Return the (x, y) coordinate for the center point of the cell that contains the specified text.  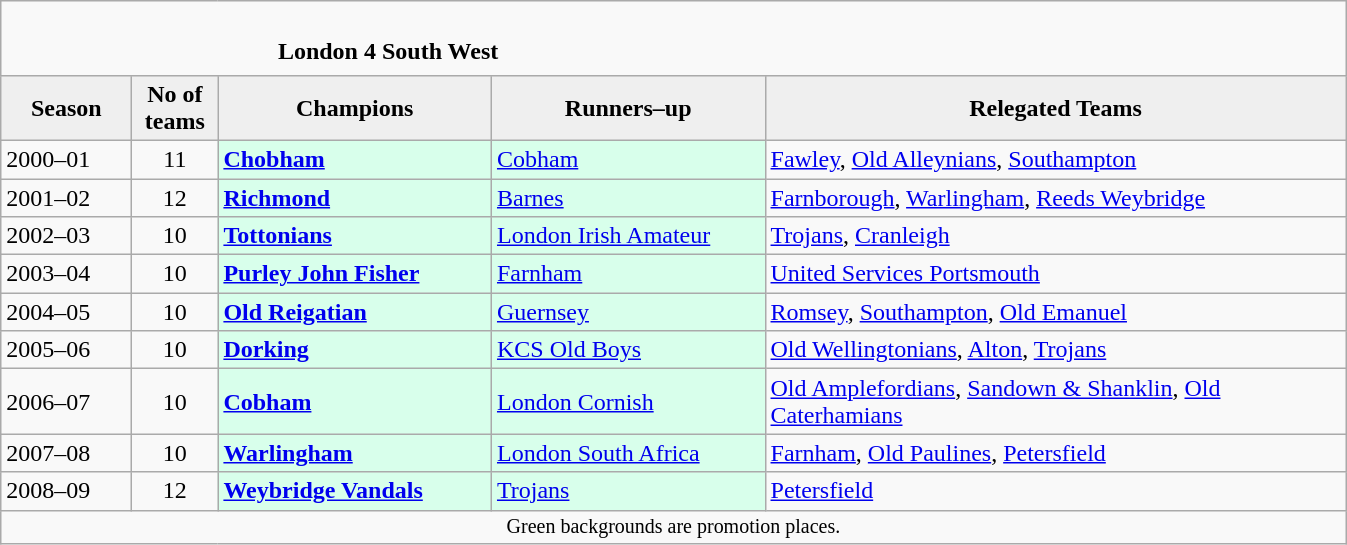
Purley John Fisher (355, 274)
Tottonians (355, 236)
Old Wellingtonians, Alton, Trojans (1056, 350)
2002–03 (66, 236)
Petersfield (1056, 491)
Farnham, Old Paulines, Petersfield (1056, 453)
11 (175, 159)
Green backgrounds are promotion places. (674, 526)
Romsey, Southampton, Old Emanuel (1056, 312)
London South Africa (628, 453)
Weybridge Vandals (355, 491)
Farnborough, Warlingham, Reeds Weybridge (1056, 197)
Season (66, 108)
No of teams (175, 108)
2007–08 (66, 453)
Farnham (628, 274)
Dorking (355, 350)
Fawley, Old Alleynians, Southampton (1056, 159)
London Irish Amateur (628, 236)
2005–06 (66, 350)
Chobham (355, 159)
Guernsey (628, 312)
Relegated Teams (1056, 108)
Warlingham (355, 453)
2000–01 (66, 159)
2004–05 (66, 312)
Champions (355, 108)
Runners–up (628, 108)
Barnes (628, 197)
Trojans (628, 491)
2001–02 (66, 197)
Richmond (355, 197)
2003–04 (66, 274)
Old Reigatian (355, 312)
2006–07 (66, 402)
Trojans, Cranleigh (1056, 236)
KCS Old Boys (628, 350)
United Services Portsmouth (1056, 274)
London Cornish (628, 402)
2008–09 (66, 491)
Old Amplefordians, Sandown & Shanklin, Old Caterhamians (1056, 402)
